Find where the given text appears and provide that cell's center as [x, y] coordinate. 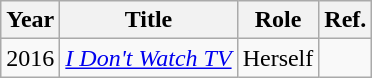
Herself [278, 58]
I Don't Watch TV [148, 58]
Year [30, 20]
Role [278, 20]
2016 [30, 58]
Ref. [346, 20]
Title [148, 20]
